Find where the given text appears and provide that cell's center as (x, y) coordinate. 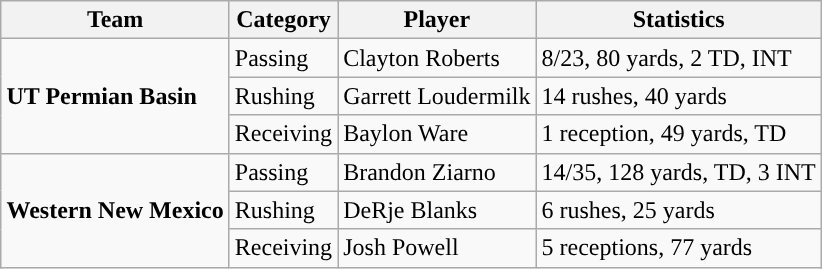
5 receptions, 77 yards (678, 248)
Team (115, 20)
14/35, 128 yards, TD, 3 INT (678, 172)
14 rushes, 40 yards (678, 96)
Category (283, 20)
Garrett Loudermilk (437, 96)
DeRje Blanks (437, 210)
Baylon Ware (437, 134)
8/23, 80 yards, 2 TD, INT (678, 58)
Statistics (678, 20)
Player (437, 20)
Clayton Roberts (437, 58)
UT Permian Basin (115, 96)
1 reception, 49 yards, TD (678, 134)
Western New Mexico (115, 210)
Josh Powell (437, 248)
6 rushes, 25 yards (678, 210)
Brandon Ziarno (437, 172)
